Determine the [X, Y] coordinate at the center of the cell enclosing the given text.  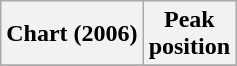
Peakposition [189, 34]
Chart (2006) [72, 34]
